Return [X, Y] of the center of cell containing provided text 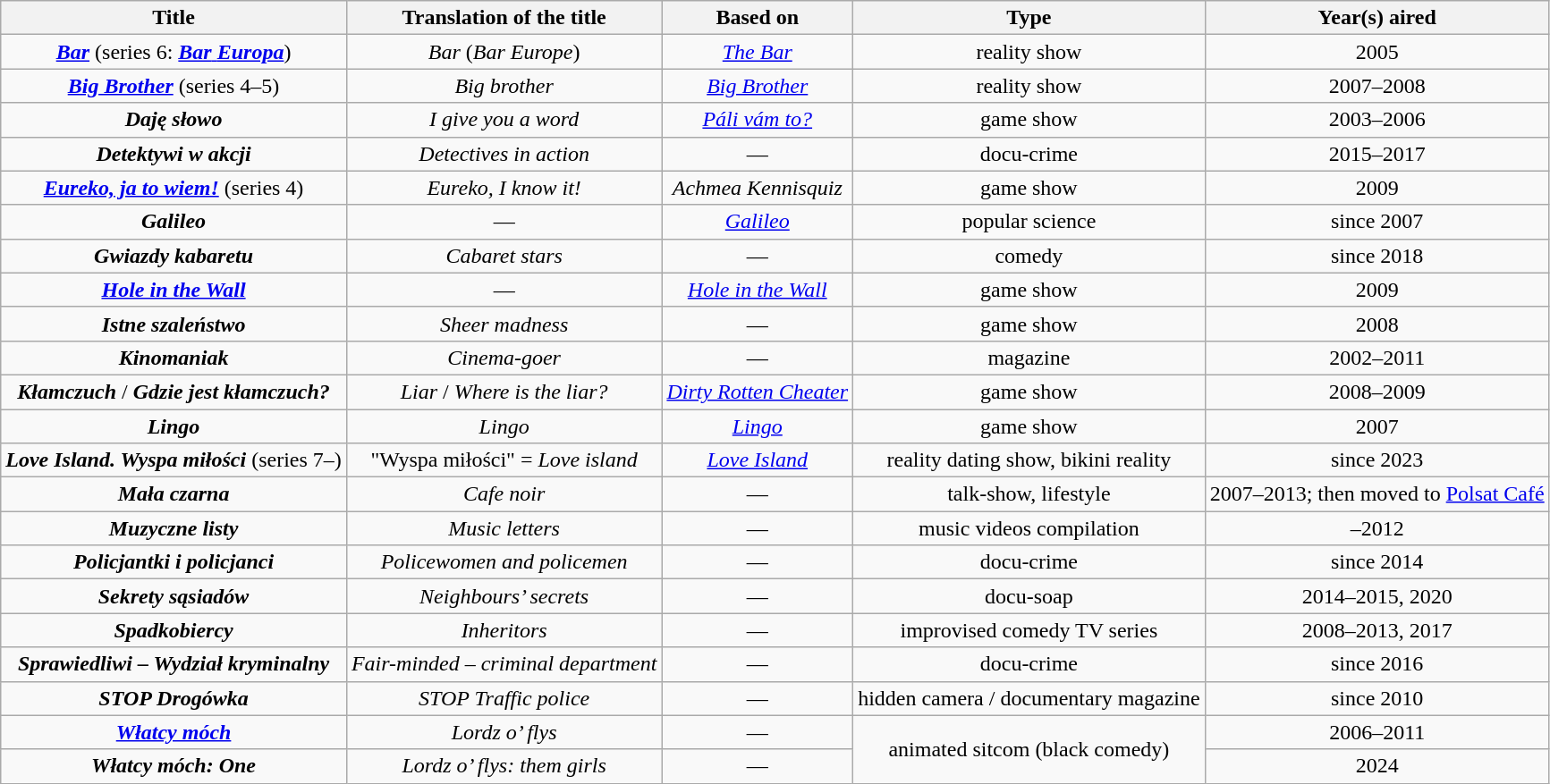
since 2018 [1377, 256]
Neighbours’ secrets [504, 596]
magazine [1029, 358]
"Wyspa miłości" = Love island [504, 460]
The Bar [758, 52]
2002–2011 [1377, 358]
STOP Drogówka [174, 698]
since 2007 [1377, 222]
Achmea Kennisquiz [758, 188]
Mała czarna [174, 494]
Music letters [504, 528]
Love Island [758, 460]
Based on [758, 18]
Big Brother [758, 86]
–2012 [1377, 528]
Big brother [504, 86]
Big Brother (series 4–5) [174, 86]
2003–2006 [1377, 120]
reality dating show, bikini reality [1029, 460]
2005 [1377, 52]
Muzyczne listy [174, 528]
2007–2013; then moved to Polsat Café [1377, 494]
Liar / Where is the liar? [504, 392]
Year(s) aired [1377, 18]
since 2010 [1377, 698]
2008–2013, 2017 [1377, 630]
Sekrety sąsiadów [174, 596]
Type [1029, 18]
Páli vám to? [758, 120]
Lordz o’ flys [504, 732]
Love Island. Wyspa miłości (series 7–) [174, 460]
Kinomaniak [174, 358]
Sprawiedliwi – Wydział kryminalny [174, 664]
Inheritors [504, 630]
2014–2015, 2020 [1377, 596]
Gwiazdy kabaretu [174, 256]
Cinema-goer [504, 358]
Sheer madness [504, 324]
Fair-minded – criminal department [504, 664]
I give you a word [504, 120]
Kłamczuch / Gdzie jest kłamczuch? [174, 392]
hidden camera / documentary magazine [1029, 698]
2015–2017 [1377, 154]
Cabaret stars [504, 256]
docu-soap [1029, 596]
Dirty Rotten Cheater [758, 392]
2006–2011 [1377, 732]
2008 [1377, 324]
Bar (series 6: Bar Europa) [174, 52]
since 2014 [1377, 562]
2024 [1377, 766]
music videos compilation [1029, 528]
2008–2009 [1377, 392]
2007 [1377, 426]
Spadkobiercy [174, 630]
since 2023 [1377, 460]
Włatcy móch: One [174, 766]
Translation of the title [504, 18]
Istne szaleństwo [174, 324]
since 2016 [1377, 664]
Detectives in action [504, 154]
Lordz o’ flys: them girls [504, 766]
2007–2008 [1377, 86]
Cafe noir [504, 494]
Policewomen and policemen [504, 562]
Włatcy móch [174, 732]
popular science [1029, 222]
Eureko, I know it! [504, 188]
animated sitcom (black comedy) [1029, 749]
Eureko, ja to wiem! (series 4) [174, 188]
Policjantki i policjanci [174, 562]
STOP Traffic police [504, 698]
Detektywi w akcji [174, 154]
Title [174, 18]
Daję słowo [174, 120]
improvised comedy TV series [1029, 630]
talk-show, lifestyle [1029, 494]
comedy [1029, 256]
Bar (Bar Europe) [504, 52]
